Scan for the cell matching the given text and deliver its (x, y) coordinate at center. 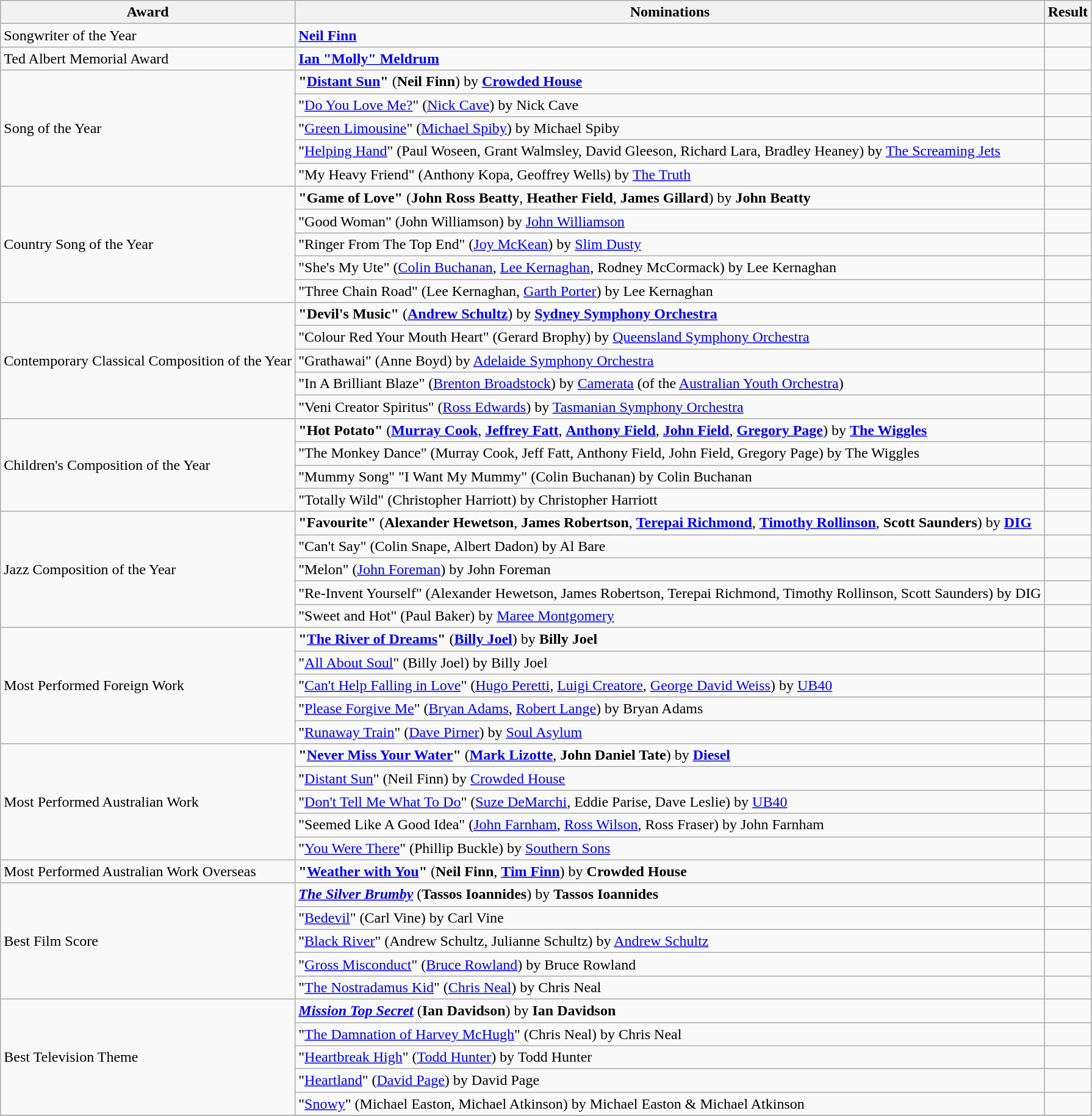
Country Song of the Year (148, 244)
"Hot Potato" (Murray Cook, Jeffrey Fatt, Anthony Field, John Field, Gregory Page) by The Wiggles (670, 430)
"The Nostradamus Kid" (Chris Neal) by Chris Neal (670, 987)
"Sweet and Hot" (Paul Baker) by Maree Montgomery (670, 616)
"Mummy Song" "I Want My Mummy" (Colin Buchanan) by Colin Buchanan (670, 477)
"Do You Love Me?" (Nick Cave) by Nick Cave (670, 105)
Ted Albert Memorial Award (148, 59)
Children's Composition of the Year (148, 465)
Best Television Theme (148, 1057)
Mission Top Secret (Ian Davidson) by Ian Davidson (670, 1010)
"Never Miss Your Water" (Mark Lizotte, John Daniel Tate) by Diesel (670, 755)
"Favourite" (Alexander Hewetson, James Robertson, Terepai Richmond, Timothy Rollinson, Scott Saunders) by DIG (670, 523)
Most Performed Australian Work Overseas (148, 871)
"She's My Ute" (Colin Buchanan, Lee Kernaghan, Rodney McCormack) by Lee Kernaghan (670, 267)
"Please Forgive Me" (Bryan Adams, Robert Lange) by Bryan Adams (670, 709)
"The River of Dreams" (Billy Joel) by Billy Joel (670, 639)
"Gross Misconduct" (Bruce Rowland) by Bruce Rowland (670, 964)
"Melon" (John Foreman) by John Foreman (670, 569)
"Game of Love" (John Ross Beatty, Heather Field, James Gillard) by John Beatty (670, 198)
"The Monkey Dance" (Murray Cook, Jeff Fatt, Anthony Field, John Field, Gregory Page) by The Wiggles (670, 453)
Best Film Score (148, 941)
"Bedevil" (Carl Vine) by Carl Vine (670, 918)
"Heartbreak High" (Todd Hunter) by Todd Hunter (670, 1057)
"Runaway Train" (Dave Pirner) by Soul Asylum (670, 732)
Ian "Molly" Meldrum (670, 59)
"Good Woman" (John Williamson) by John Williamson (670, 221)
"Black River" (Andrew Schultz, Julianne Schultz) by Andrew Schultz (670, 941)
"Re-Invent Yourself" (Alexander Hewetson, James Robertson, Terepai Richmond, Timothy Rollinson, Scott Saunders) by DIG (670, 592)
"All About Soul" (Billy Joel) by Billy Joel (670, 662)
"Weather with You" (Neil Finn, Tim Finn) by Crowded House (670, 871)
Neil Finn (670, 35)
The Silver Brumby (Tassos Ioannides) by Tassos Ioannides (670, 895)
"Ringer From The Top End" (Joy McKean) by Slim Dusty (670, 244)
"You Were There" (Phillip Buckle) by Southern Sons (670, 848)
"Heartland" (David Page) by David Page (670, 1081)
Nominations (670, 12)
"Colour Red Your Mouth Heart" (Gerard Brophy) by Queensland Symphony Orchestra (670, 337)
"Totally Wild" (Christopher Harriott) by Christopher Harriott (670, 500)
Result (1068, 12)
"Can't Help Falling in Love" (Hugo Peretti, Luigi Creatore, George David Weiss) by UB40 (670, 686)
"Helping Hand" (Paul Woseen, Grant Walmsley, David Gleeson, Richard Lara, Bradley Heaney) by The Screaming Jets (670, 151)
"Seemed Like A Good Idea" (John Farnham, Ross Wilson, Ross Fraser) by John Farnham (670, 825)
Songwriter of the Year (148, 35)
Jazz Composition of the Year (148, 569)
"The Damnation of Harvey McHugh" (Chris Neal) by Chris Neal (670, 1034)
"Snowy" (Michael Easton, Michael Atkinson) by Michael Easton & Michael Atkinson (670, 1104)
"My Heavy Friend" (Anthony Kopa, Geoffrey Wells) by The Truth (670, 175)
"Veni Creator Spiritus" (Ross Edwards) by Tasmanian Symphony Orchestra (670, 407)
"Green Limousine" (Michael Spiby) by Michael Spiby (670, 128)
Most Performed Foreign Work (148, 685)
"Grathawai" (Anne Boyd) by Adelaide Symphony Orchestra (670, 361)
"In A Brilliant Blaze" (Brenton Broadstock) by Camerata (of the Australian Youth Orchestra) (670, 384)
Contemporary Classical Composition of the Year (148, 361)
"Can't Say" (Colin Snape, Albert Dadon) by Al Bare (670, 546)
"Devil's Music" (Andrew Schultz) by Sydney Symphony Orchestra (670, 314)
"Don't Tell Me What To Do" (Suze DeMarchi, Eddie Parise, Dave Leslie) by UB40 (670, 802)
"Three Chain Road" (Lee Kernaghan, Garth Porter) by Lee Kernaghan (670, 291)
Most Performed Australian Work (148, 802)
Song of the Year (148, 128)
Award (148, 12)
